Scan for the cell matching the given text and deliver its [x, y] coordinate at center. 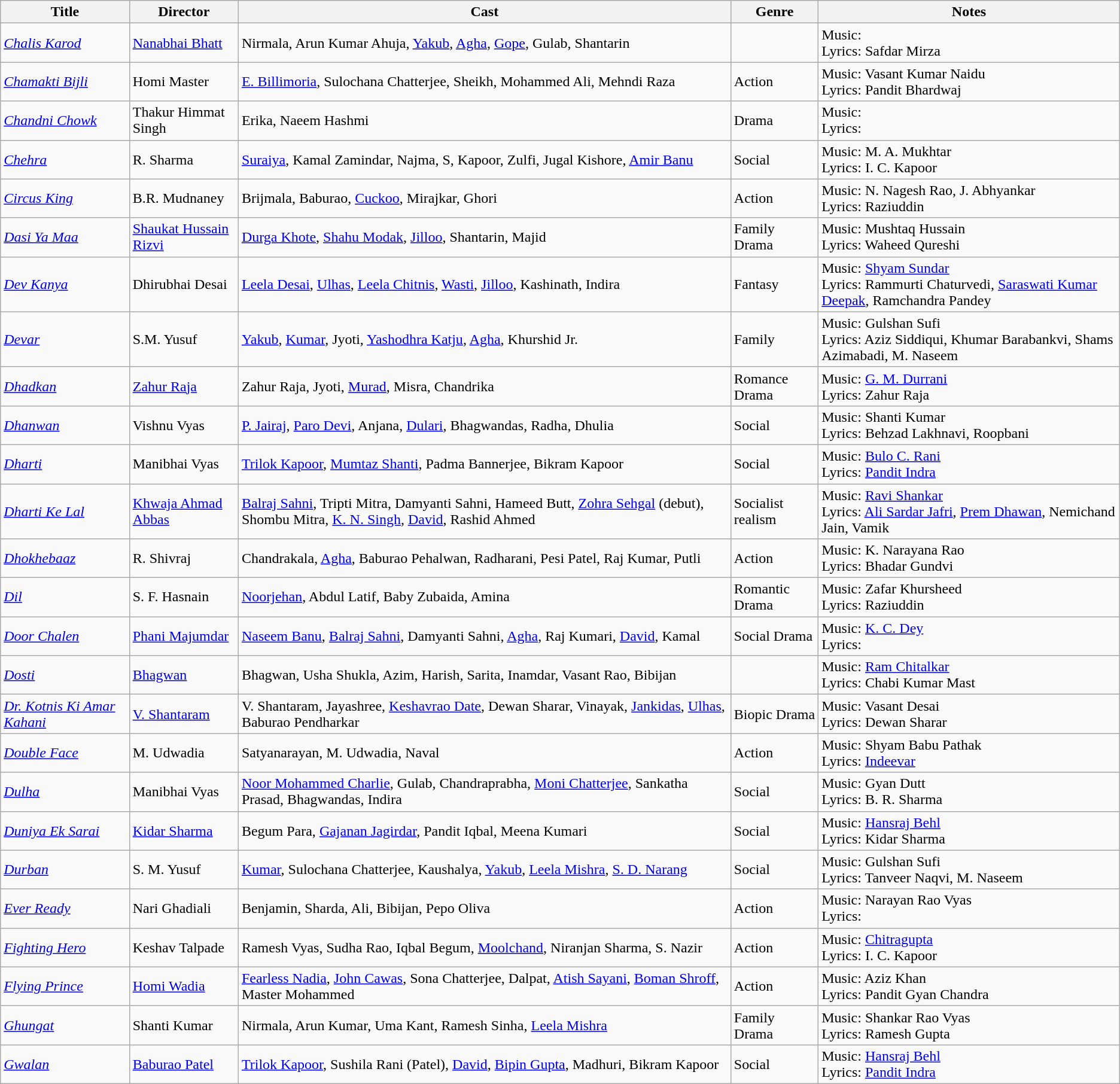
Benjamin, Sharda, Ali, Bibijan, Pepo Oliva [485, 908]
Trilok Kapoor, Mumtaz Shanti, Padma Bannerjee, Bikram Kapoor [485, 464]
Drama [774, 121]
Suraiya, Kamal Zamindar, Najma, S, Kapoor, Zulfi, Jugal Kishore, Amir Banu [485, 159]
Music: Vasant Kumar Naidu Lyrics: Pandit Bhardwaj [969, 81]
Flying Prince [65, 986]
Chalis Karod [65, 43]
Music: K. C. DeyLyrics: [969, 637]
Dil [65, 597]
Fantasy [774, 284]
Music: Lyrics: Safdar Mirza [969, 43]
Music: Mushtaq HussainLyrics: Waheed Qureshi [969, 237]
Music: Shyam SundarLyrics: Rammurti Chaturvedi, Saraswati Kumar Deepak, Ramchandra Pandey [969, 284]
Fighting Hero [65, 948]
Music: Ram ChitalkarLyrics: Chabi Kumar Mast [969, 675]
Title [65, 12]
Music: Shyam Babu PathakLyrics: Indeevar [969, 753]
Nari Ghadiali [184, 908]
Zahur Raja, Jyoti, Murad, Misra, Chandrika [485, 386]
Music: G. M. DurraniLyrics: Zahur Raja [969, 386]
S. M. Yusuf [184, 870]
Dhirubhai Desai [184, 284]
Khwaja Ahmad Abbas [184, 511]
Chandni Chowk [65, 121]
Shaukat Hussain Rizvi [184, 237]
Balraj Sahni, Tripti Mitra, Damyanti Sahni, Hameed Butt, Zohra Sehgal (debut), Shombu Mitra, K. N. Singh, David, Rashid Ahmed [485, 511]
Bhagwan, Usha Shukla, Azim, Harish, Sarita, Inamdar, Vasant Rao, Bibijan [485, 675]
Music: Zafar KhursheedLyrics: Raziuddin [969, 597]
Naseem Banu, Balraj Sahni, Damyanti Sahni, Agha, Raj Kumari, David, Kamal [485, 637]
Music: K. Narayana RaoLyrics: Bhadar Gundvi [969, 559]
Socialist realism [774, 511]
Kidar Sharma [184, 830]
Yakub, Kumar, Jyoti, Yashodhra Katju, Agha, Khurshid Jr. [485, 339]
Chehra [65, 159]
Fearless Nadia, John Cawas, Sona Chatterjee, Dalpat, Atish Sayani, Boman Shroff, Master Mohammed [485, 986]
Vishnu Vyas [184, 425]
Music: Lyrics: [969, 121]
Ghungat [65, 1025]
Biopic Drama [774, 714]
Nanabhai Bhatt [184, 43]
Satyanarayan, M. Udwadia, Naval [485, 753]
Ramesh Vyas, Sudha Rao, Iqbal Begum, Moolchand, Niranjan Sharma, S. Nazir [485, 948]
Nirmala, Arun Kumar Ahuja, Yakub, Agha, Gope, Gulab, Shantarin [485, 43]
Notes [969, 12]
Homi Wadia [184, 986]
Dharti [65, 464]
S.M. Yusuf [184, 339]
Zahur Raja [184, 386]
Dhanwan [65, 425]
Music: Hansraj BehlLyrics: Pandit Indra [969, 1064]
Circus King [65, 199]
Chandrakala, Agha, Baburao Pehalwan, Radharani, Pesi Patel, Raj Kumar, Putli [485, 559]
Music: N. Nagesh Rao, J. AbhyankarLyrics: Raziuddin [969, 199]
Dr. Kotnis Ki Amar Kahani [65, 714]
Family [774, 339]
Music: Vasant DesaiLyrics: Dewan Sharar [969, 714]
Duniya Ek Sarai [65, 830]
Thakur Himmat Singh [184, 121]
Dosti [65, 675]
Romance Drama [774, 386]
B.R. Mudnaney [184, 199]
Trilok Kapoor, Sushila Rani (Patel), David, Bipin Gupta, Madhuri, Bikram Kapoor [485, 1064]
Music: Hansraj BehlLyrics: Kidar Sharma [969, 830]
Social Drama [774, 637]
Genre [774, 12]
Music: Gyan DuttLyrics: B. R. Sharma [969, 792]
Dev Kanya [65, 284]
P. Jairaj, Paro Devi, Anjana, Dulari, Bhagwandas, Radha, Dhulia [485, 425]
Leela Desai, Ulhas, Leela Chitnis, Wasti, Jilloo, Kashinath, Indira [485, 284]
Ever Ready [65, 908]
Dulha [65, 792]
Shanti Kumar [184, 1025]
R. Shivraj [184, 559]
Director [184, 12]
Music: Gulshan SufiLyrics: Aziz Siddiqui, Khumar Barabankvi, Shams Azimabadi, M. Naseem [969, 339]
Dhokhebaaz [65, 559]
Music: Shankar Rao VyasLyrics: Ramesh Gupta [969, 1025]
Phani Majumdar [184, 637]
R. Sharma [184, 159]
Erika, Naeem Hashmi [485, 121]
Music: Gulshan SufiLyrics: Tanveer Naqvi, M. Naseem [969, 870]
Cast [485, 12]
Dasi Ya Maa [65, 237]
M. Udwadia [184, 753]
Baburao Patel [184, 1064]
Chamakti Bijli [65, 81]
Durga Khote, Shahu Modak, Jilloo, Shantarin, Majid [485, 237]
Music: Aziz KhanLyrics: Pandit Gyan Chandra [969, 986]
Noor Mohammed Charlie, Gulab, Chandraprabha, Moni Chatterjee, Sankatha Prasad, Bhagwandas, Indira [485, 792]
Music: ChitraguptaLyrics: I. C. Kapoor [969, 948]
Devar [65, 339]
E. Billimoria, Sulochana Chatterjee, Sheikh, Mohammed Ali, Mehndi Raza [485, 81]
Music: Ravi ShankarLyrics: Ali Sardar Jafri, Prem Dhawan, Nemichand Jain, Vamik [969, 511]
S. F. Hasnain [184, 597]
Durban [65, 870]
V. Shantaram [184, 714]
Music: Narayan Rao VyasLyrics: [969, 908]
Homi Master [184, 81]
Music: M. A. MukhtarLyrics: I. C. Kapoor [969, 159]
Dhadkan [65, 386]
Double Face [65, 753]
Dharti Ke Lal [65, 511]
Noorjehan, Abdul Latif, Baby Zubaida, Amina [485, 597]
Bhagwan [184, 675]
Nirmala, Arun Kumar, Uma Kant, Ramesh Sinha, Leela Mishra [485, 1025]
Kumar, Sulochana Chatterjee, Kaushalya, Yakub, Leela Mishra, S. D. Narang [485, 870]
Keshav Talpade [184, 948]
Romantic Drama [774, 597]
V. Shantaram, Jayashree, Keshavrao Date, Dewan Sharar, Vinayak, Jankidas, Ulhas, Baburao Pendharkar [485, 714]
Door Chalen [65, 637]
Begum Para, Gajanan Jagirdar, Pandit Iqbal, Meena Kumari [485, 830]
Music: Shanti KumarLyrics: Behzad Lakhnavi, Roopbani [969, 425]
Brijmala, Baburao, Cuckoo, Mirajkar, Ghori [485, 199]
Gwalan [65, 1064]
Music: Bulo C. RaniLyrics: Pandit Indra [969, 464]
